Scan for the cell matching the given text and deliver its (x, y) coordinate at center. 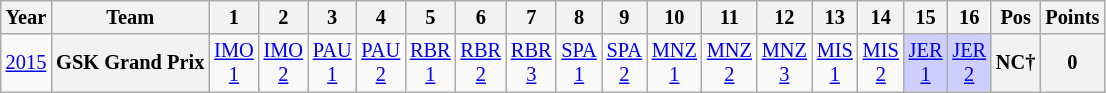
15 (926, 17)
MIS1 (835, 63)
SPA2 (624, 63)
PAU1 (332, 63)
RBR3 (531, 63)
Team (130, 17)
10 (674, 17)
IMO1 (234, 63)
1 (234, 17)
MNZ2 (730, 63)
Pos (1016, 17)
PAU2 (380, 63)
13 (835, 17)
5 (430, 17)
JER2 (969, 63)
16 (969, 17)
JER1 (926, 63)
RBR1 (430, 63)
MNZ1 (674, 63)
Year (26, 17)
Points (1072, 17)
14 (881, 17)
12 (784, 17)
11 (730, 17)
7 (531, 17)
4 (380, 17)
8 (578, 17)
IMO2 (284, 63)
9 (624, 17)
2015 (26, 63)
MIS2 (881, 63)
RBR2 (481, 63)
NC† (1016, 63)
2 (284, 17)
MNZ3 (784, 63)
0 (1072, 63)
6 (481, 17)
GSK Grand Prix (130, 63)
SPA1 (578, 63)
3 (332, 17)
